Return [X, Y] of the center of cell containing provided text 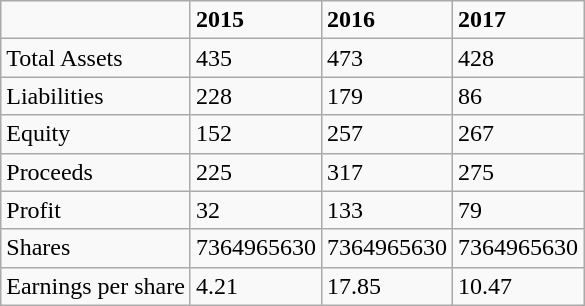
4.21 [256, 286]
Equity [96, 134]
79 [518, 210]
435 [256, 58]
257 [386, 134]
317 [386, 172]
10.47 [518, 286]
32 [256, 210]
228 [256, 96]
133 [386, 210]
Shares [96, 248]
Total Assets [96, 58]
Earnings per share [96, 286]
2017 [518, 20]
Profit [96, 210]
2015 [256, 20]
179 [386, 96]
473 [386, 58]
2016 [386, 20]
428 [518, 58]
267 [518, 134]
275 [518, 172]
86 [518, 96]
17.85 [386, 286]
Proceeds [96, 172]
Liabilities [96, 96]
225 [256, 172]
152 [256, 134]
